Detect which cell encompasses the target text, then output its [X, Y] center coordinate. 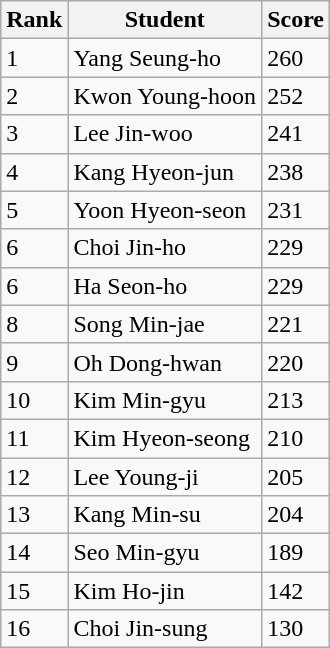
252 [296, 96]
231 [296, 210]
Yoon Hyeon-seon [165, 210]
Kang Hyeon-jun [165, 172]
15 [34, 591]
Kim Ho-jin [165, 591]
Score [296, 20]
238 [296, 172]
Student [165, 20]
210 [296, 438]
Song Min-jae [165, 324]
Lee Jin-woo [165, 134]
213 [296, 400]
14 [34, 553]
221 [296, 324]
4 [34, 172]
13 [34, 515]
220 [296, 362]
142 [296, 591]
Rank [34, 20]
Oh Dong-hwan [165, 362]
Seo Min-gyu [165, 553]
Kim Min-gyu [165, 400]
1 [34, 58]
260 [296, 58]
205 [296, 477]
16 [34, 629]
Kang Min-su [165, 515]
Ha Seon-ho [165, 286]
9 [34, 362]
Yang Seung-ho [165, 58]
204 [296, 515]
Kwon Young-hoon [165, 96]
8 [34, 324]
241 [296, 134]
5 [34, 210]
3 [34, 134]
Choi Jin-ho [165, 248]
11 [34, 438]
130 [296, 629]
2 [34, 96]
Choi Jin-sung [165, 629]
12 [34, 477]
189 [296, 553]
10 [34, 400]
Lee Young-ji [165, 477]
Kim Hyeon-seong [165, 438]
